Capture the cell that displays the provided text and extract its [x, y] central coordinate. 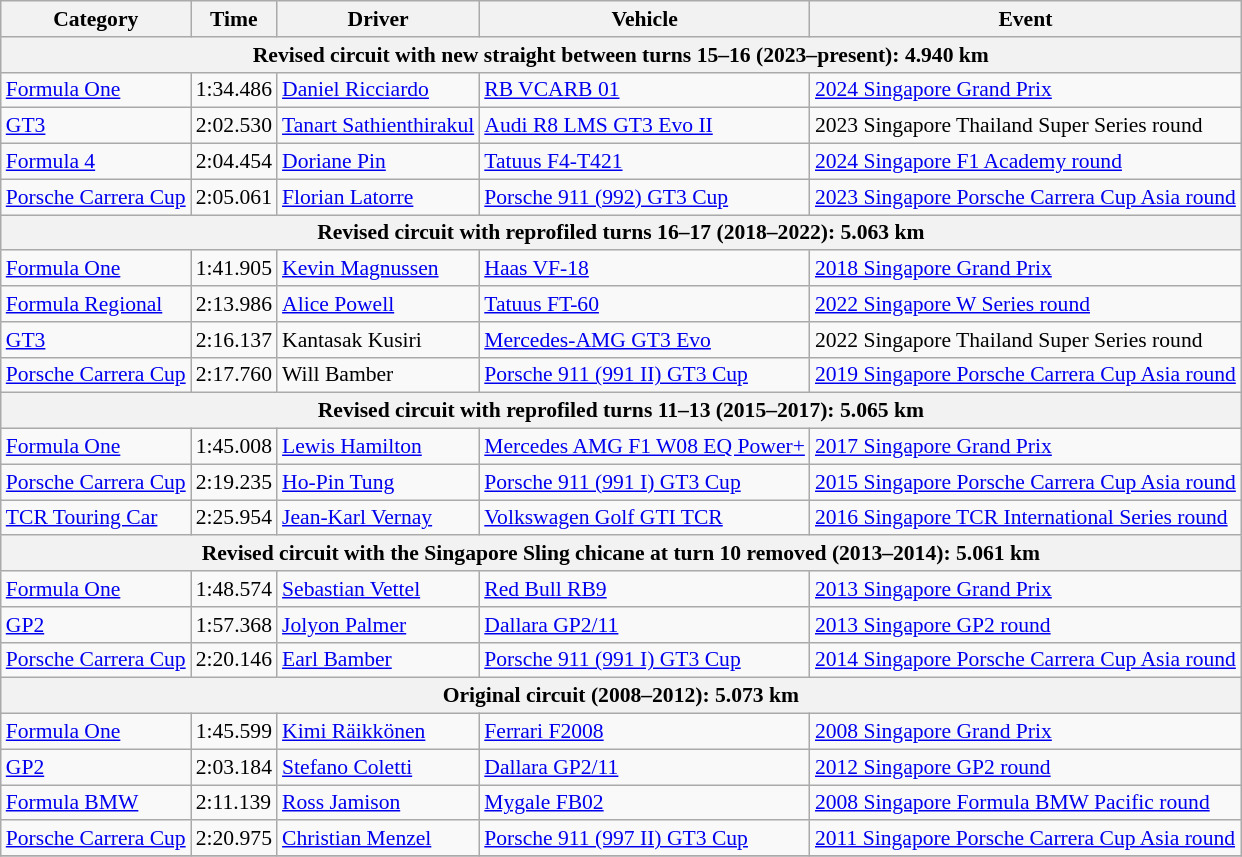
2023 Singapore Thailand Super Series round [1026, 126]
2012 Singapore GP2 round [1026, 767]
Porsche 911 (997 II) GT3 Cup [644, 839]
Mygale FB02 [644, 803]
Porsche 911 (992) GT3 Cup [644, 197]
Will Bamber [378, 375]
2024 Singapore F1 Academy round [1026, 162]
TCR Touring Car [96, 518]
2014 Singapore Porsche Carrera Cup Asia round [1026, 660]
2:19.235 [234, 482]
Revised circuit with the Singapore Sling chicane at turn 10 removed (2013–2014): 5.061 km [621, 554]
2:11.139 [234, 803]
Christian Menzel [378, 839]
Mercedes-AMG GT3 Evo [644, 340]
Audi R8 LMS GT3 Evo II [644, 126]
Ferrari F2008 [644, 732]
2008 Singapore Grand Prix [1026, 732]
Kantasak Kusiri [378, 340]
2:16.137 [234, 340]
Revised circuit with new straight between turns 15–16 (2023–present): 4.940 km [621, 55]
Alice Powell [378, 304]
Category [96, 19]
Kimi Räikkönen [378, 732]
Vehicle [644, 19]
2:05.061 [234, 197]
2:03.184 [234, 767]
2:02.530 [234, 126]
2019 Singapore Porsche Carrera Cup Asia round [1026, 375]
Earl Bamber [378, 660]
Driver [378, 19]
2017 Singapore Grand Prix [1026, 447]
Original circuit (2008–2012): 5.073 km [621, 696]
Volkswagen Golf GTI TCR [644, 518]
Lewis Hamilton [378, 447]
Event [1026, 19]
1:34.486 [234, 90]
Ross Jamison [378, 803]
2:13.986 [234, 304]
Doriane Pin [378, 162]
Formula Regional [96, 304]
2022 Singapore W Series round [1026, 304]
1:57.368 [234, 625]
Red Bull RB9 [644, 589]
Haas VF-18 [644, 269]
Florian Latorre [378, 197]
2:20.146 [234, 660]
1:45.599 [234, 732]
2018 Singapore Grand Prix [1026, 269]
2023 Singapore Porsche Carrera Cup Asia round [1026, 197]
2013 Singapore Grand Prix [1026, 589]
Daniel Ricciardo [378, 90]
2022 Singapore Thailand Super Series round [1026, 340]
Jean-Karl Vernay [378, 518]
1:45.008 [234, 447]
Revised circuit with reprofiled turns 11–13 (2015–2017): 5.065 km [621, 411]
RB VCARB 01 [644, 90]
2016 Singapore TCR International Series round [1026, 518]
2:04.454 [234, 162]
2:17.760 [234, 375]
Formula BMW [96, 803]
Sebastian Vettel [378, 589]
Porsche 911 (991 II) GT3 Cup [644, 375]
Kevin Magnussen [378, 269]
Tanart Sathienthirakul [378, 126]
Tatuus FT-60 [644, 304]
2:25.954 [234, 518]
1:41.905 [234, 269]
2024 Singapore Grand Prix [1026, 90]
2008 Singapore Formula BMW Pacific round [1026, 803]
Formula 4 [96, 162]
Ho-Pin Tung [378, 482]
Stefano Coletti [378, 767]
Mercedes AMG F1 W08 EQ Power+ [644, 447]
2:20.975 [234, 839]
Revised circuit with reprofiled turns 16–17 (2018–2022): 5.063 km [621, 233]
2011 Singapore Porsche Carrera Cup Asia round [1026, 839]
2013 Singapore GP2 round [1026, 625]
2015 Singapore Porsche Carrera Cup Asia round [1026, 482]
Tatuus F4-T421 [644, 162]
1:48.574 [234, 589]
Jolyon Palmer [378, 625]
Time [234, 19]
